Scan for the cell matching the given text and deliver its (x, y) coordinate at center. 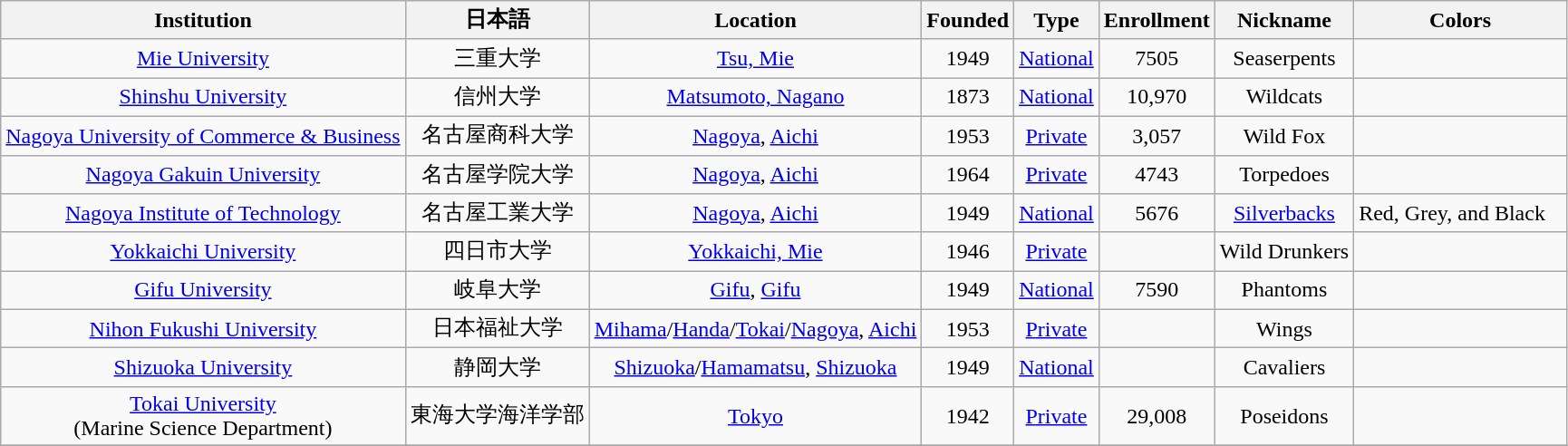
四日市大学 (497, 252)
Enrollment (1157, 20)
名古屋工業大学 (497, 214)
Cavaliers (1283, 368)
Gifu University (203, 290)
1873 (968, 98)
Tokai University (Marine Science Department) (203, 415)
Institution (203, 20)
Shizuoka University (203, 368)
Shinshu University (203, 98)
7505 (1157, 58)
Tokyo (756, 415)
Yokkaichi University (203, 252)
Silverbacks (1283, 214)
Gifu, Gifu (756, 290)
7590 (1157, 290)
日本福祉大学 (497, 328)
日本語 (497, 20)
Tsu, Mie (756, 58)
Wings (1283, 328)
Mie University (203, 58)
Seaserpents (1283, 58)
1946 (968, 252)
Mihama/Handa/Tokai/Nagoya, Aichi (756, 328)
Location (756, 20)
信州大学 (497, 98)
静岡大学 (497, 368)
Nickname (1283, 20)
Nihon Fukushi University (203, 328)
岐阜大学 (497, 290)
Red, Grey, and Black (1461, 214)
4743 (1157, 174)
Wild Fox (1283, 136)
Colors (1461, 20)
三重大学 (497, 58)
Founded (968, 20)
Shizuoka/Hamamatsu, Shizuoka (756, 368)
Phantoms (1283, 290)
Poseidons (1283, 415)
Nagoya Gakuin University (203, 174)
Matsumoto, Nagano (756, 98)
名古屋学院大学 (497, 174)
Nagoya Institute of Technology (203, 214)
29,008 (1157, 415)
5676 (1157, 214)
3,057 (1157, 136)
1964 (968, 174)
名古屋商科大学 (497, 136)
Torpedoes (1283, 174)
10,970 (1157, 98)
Nagoya University of Commerce & Business (203, 136)
Wildcats (1283, 98)
東海大学海洋学部 (497, 415)
1942 (968, 415)
Wild Drunkers (1283, 252)
Type (1057, 20)
Yokkaichi, Mie (756, 252)
